Provide the (X, Y) coordinate of the cell's center where the given text is located.  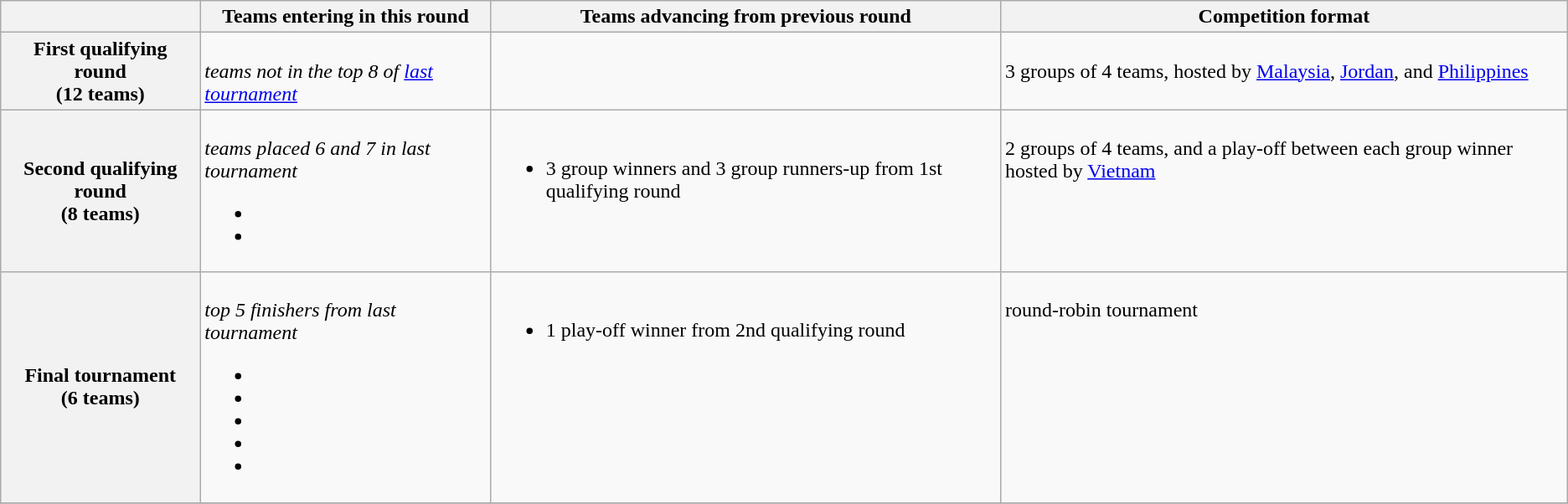
2 groups of 4 teams, and a play-off between each group winner hosted by Vietnam (1285, 191)
Teams entering in this round (346, 17)
round-robin tournament (1285, 387)
teams not in the top 8 of last tournament (346, 71)
1 play-off winner from 2nd qualifying round (745, 387)
Final tournament (6 teams) (101, 387)
teams placed 6 and 7 in last tournament (346, 191)
3 group winners and 3 group runners-up from 1st qualifying round (745, 191)
3 groups of 4 teams, hosted by Malaysia, Jordan, and Philippines (1285, 71)
Competition format (1285, 17)
Second qualifying round (8 teams) (101, 191)
First qualifying round (12 teams) (101, 71)
Teams advancing from previous round (745, 17)
top 5 finishers from last tournament (346, 387)
